Find where the given text appears and provide that cell's center as [x, y] coordinate. 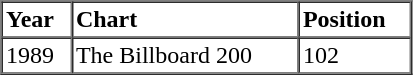
Position [354, 20]
Chart [184, 20]
The Billboard 200 [184, 56]
1989 [37, 56]
102 [354, 56]
Year [37, 20]
